For the text-containing cell, return its midpoint in (x, y) coordinate format. 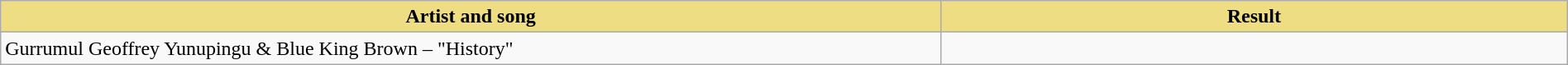
Gurrumul Geoffrey Yunupingu & Blue King Brown – "History" (471, 48)
Result (1254, 17)
Artist and song (471, 17)
